Search for the cell housing the specified text and yield its [x, y] center coordinate. 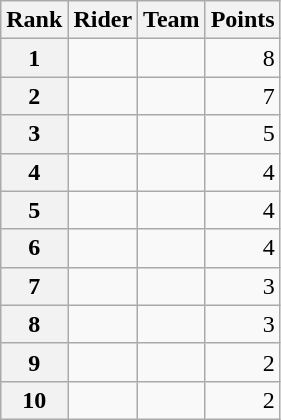
Points [242, 20]
Team [172, 20]
10 [34, 400]
6 [34, 248]
9 [34, 362]
Rank [34, 20]
1 [34, 58]
Rider [103, 20]
